Locate the cell with the specified text and output its (x, y) center coordinate. 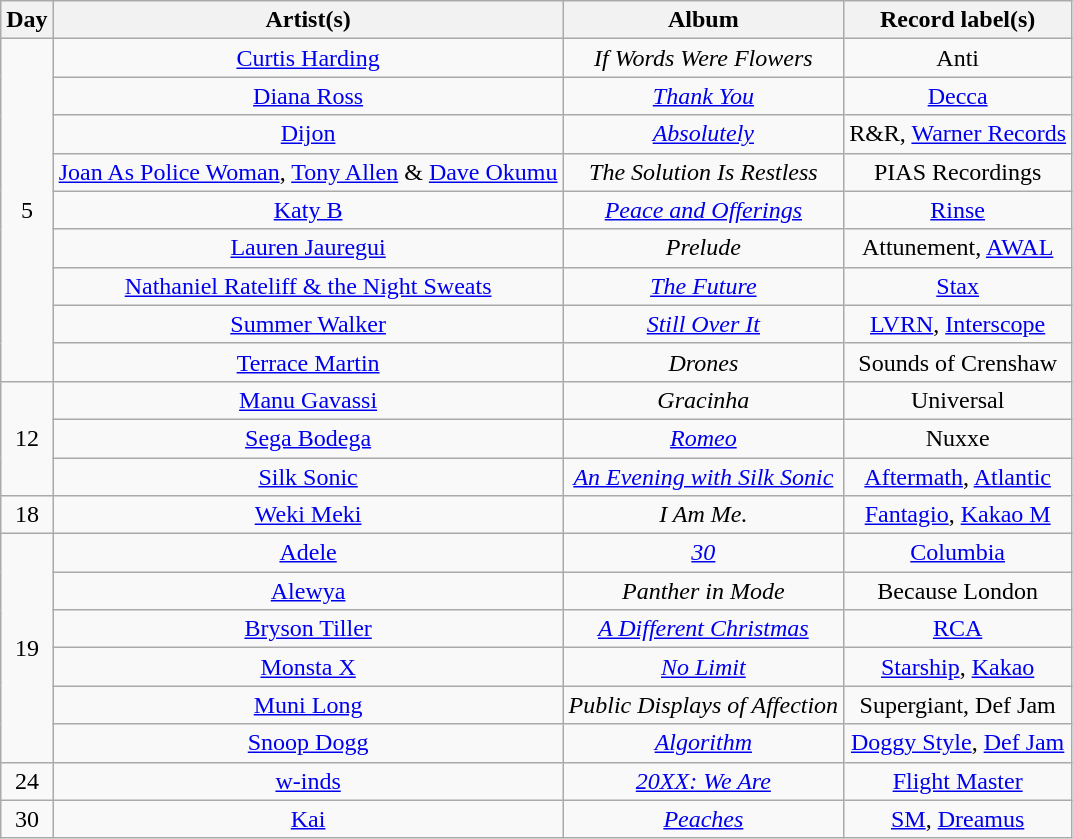
18 (27, 515)
Panther in Mode (704, 591)
PIAS Recordings (958, 172)
The Future (704, 286)
Flight Master (958, 781)
Manu Gavassi (308, 400)
Silk Sonic (308, 477)
Universal (958, 400)
Kai (308, 819)
Absolutely (704, 134)
R&R, Warner Records (958, 134)
Sega Bodega (308, 438)
The Solution Is Restless (704, 172)
Gracinha (704, 400)
Record label(s) (958, 20)
Alewya (308, 591)
12 (27, 438)
I Am Me. (704, 515)
Monsta X (308, 667)
No Limit (704, 667)
Peace and Offerings (704, 210)
Columbia (958, 553)
Joan As Police Woman, Tony Allen & Dave Okumu (308, 172)
20XX: We Are (704, 781)
Prelude (704, 248)
Terrace Martin (308, 362)
Album (704, 20)
Summer Walker (308, 324)
24 (27, 781)
Nuxxe (958, 438)
Diana Ross (308, 96)
Nathaniel Rateliff & the Night Sweats (308, 286)
Supergiant, Def Jam (958, 705)
Aftermath, Atlantic (958, 477)
Weki Meki (308, 515)
Bryson Tiller (308, 629)
RCA (958, 629)
Day (27, 20)
Doggy Style, Def Jam (958, 743)
Adele (308, 553)
SM, Dreamus (958, 819)
Katy B (308, 210)
Anti (958, 58)
Fantagio, Kakao M (958, 515)
Snoop Dogg (308, 743)
Artist(s) (308, 20)
Curtis Harding (308, 58)
A Different Christmas (704, 629)
Drones (704, 362)
If Words Were Flowers (704, 58)
Peaches (704, 819)
Public Displays of Affection (704, 705)
w-inds (308, 781)
Starship, Kakao (958, 667)
Rinse (958, 210)
An Evening with Silk Sonic (704, 477)
Stax (958, 286)
Still Over It (704, 324)
Muni Long (308, 705)
Thank You (704, 96)
Lauren Jauregui (308, 248)
LVRN, Interscope (958, 324)
Dijon (308, 134)
5 (27, 210)
Romeo (704, 438)
19 (27, 648)
Sounds of Crenshaw (958, 362)
Algorithm (704, 743)
Because London (958, 591)
Decca (958, 96)
Attunement, AWAL (958, 248)
